Provide the (X, Y) coordinate of the cell's center where the given text is located.  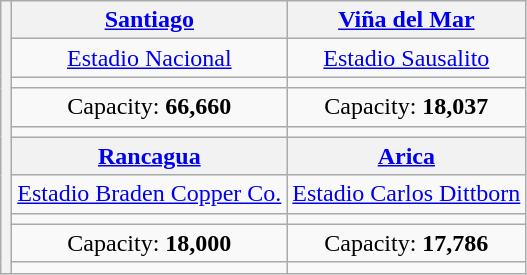
Estadio Braden Copper Co. (150, 194)
Viña del Mar (406, 20)
Capacity: 18,037 (406, 107)
Estadio Carlos Dittborn (406, 194)
Capacity: 17,786 (406, 243)
Rancagua (150, 156)
Estadio Nacional (150, 58)
Capacity: 18,000 (150, 243)
Estadio Sausalito (406, 58)
Santiago (150, 20)
Arica (406, 156)
Capacity: 66,660 (150, 107)
